Provide the [x, y] coordinate of the cell's center where the given text is located.  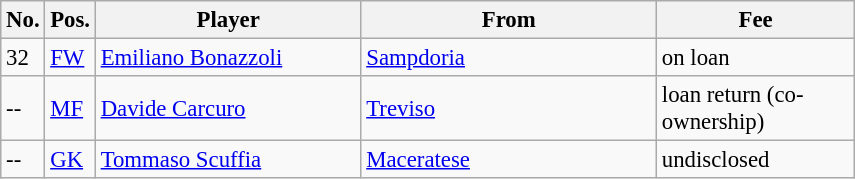
Player [228, 20]
Maceratese [509, 160]
undisclosed [756, 160]
From [509, 20]
Emiliano Bonazzoli [228, 58]
on loan [756, 58]
Fee [756, 20]
FW [70, 58]
Treviso [509, 108]
Tommaso Scuffia [228, 160]
MF [70, 108]
Davide Carcuro [228, 108]
GK [70, 160]
Sampdoria [509, 58]
loan return (co-ownership) [756, 108]
No. [23, 20]
32 [23, 58]
Pos. [70, 20]
